Output the [x, y] coordinate of the center of the cell containing the given text.  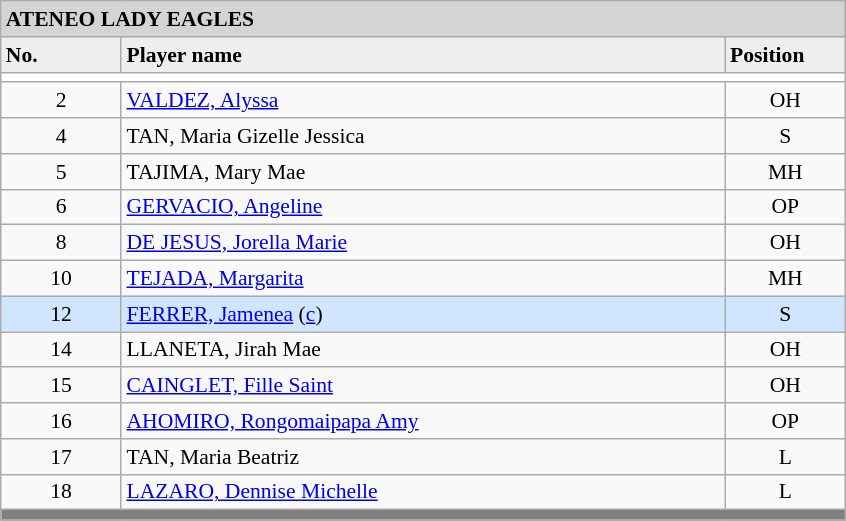
8 [62, 243]
12 [62, 314]
TAN, Maria Beatriz [423, 457]
CAINGLET, Fille Saint [423, 386]
5 [62, 172]
VALDEZ, Alyssa [423, 101]
18 [62, 492]
LAZARO, Dennise Michelle [423, 492]
Player name [423, 55]
ATENEO LADY EAGLES [424, 19]
16 [62, 421]
15 [62, 386]
2 [62, 101]
14 [62, 350]
10 [62, 279]
No. [62, 55]
GERVACIO, Angeline [423, 207]
6 [62, 207]
17 [62, 457]
TAJIMA, Mary Mae [423, 172]
LLANETA, Jirah Mae [423, 350]
TAN, Maria Gizelle Jessica [423, 136]
Position [786, 55]
FERRER, Jamenea (c) [423, 314]
4 [62, 136]
TEJADA, Margarita [423, 279]
DE JESUS, Jorella Marie [423, 243]
AHOMIRO, Rongomaipapa Amy [423, 421]
